From the cell containing the given text, extract its center point as [x, y] coordinate. 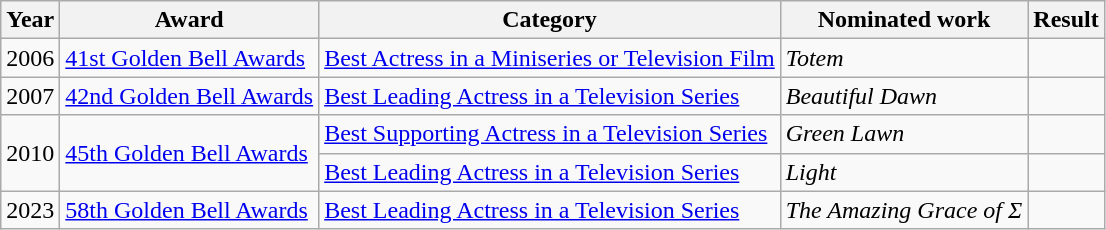
Category [550, 20]
2006 [30, 58]
Nominated work [904, 20]
Totem [904, 58]
2007 [30, 96]
2023 [30, 210]
Green Lawn [904, 134]
Award [190, 20]
2010 [30, 153]
45th Golden Bell Awards [190, 153]
58th Golden Bell Awards [190, 210]
41st Golden Bell Awards [190, 58]
Beautiful Dawn [904, 96]
Year [30, 20]
The Amazing Grace of Σ [904, 210]
42nd Golden Bell Awards [190, 96]
Best Actress in a Miniseries or Television Film [550, 58]
Best Supporting Actress in a Television Series [550, 134]
Result [1066, 20]
Light [904, 172]
